From the cell containing the given text, extract its center point as [x, y] coordinate. 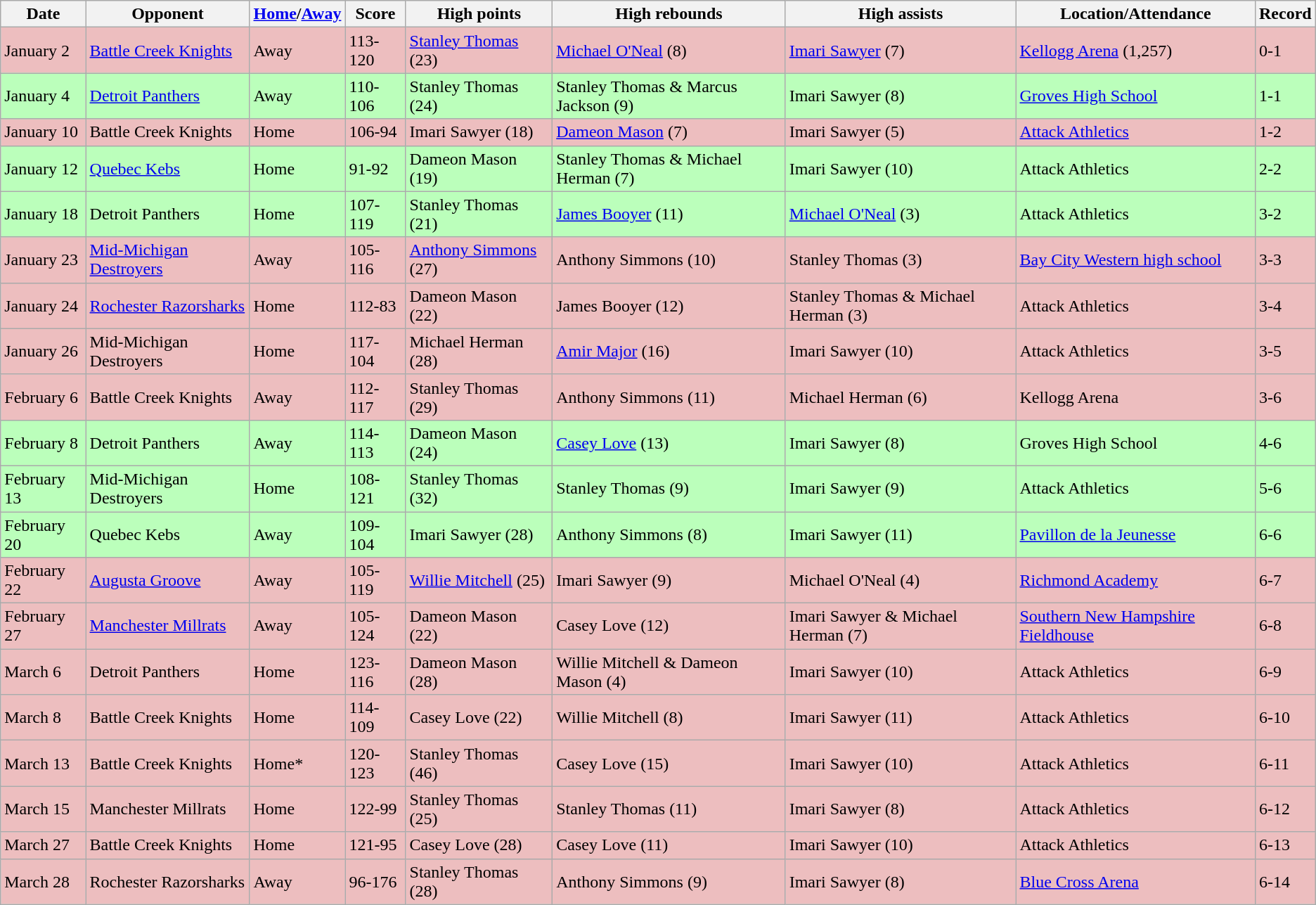
Stanley Thomas (28) [479, 882]
Willie Mitchell (25) [479, 581]
Blue Cross Arena [1135, 882]
February 27 [44, 626]
High points [479, 14]
3-4 [1285, 305]
1-2 [1285, 132]
Michael O'Neal (4) [901, 581]
Richmond Academy [1135, 581]
January 4 [44, 96]
123-116 [375, 672]
Stanley Thomas & Michael Herman (7) [669, 169]
Michael O'Neal (3) [901, 214]
105-116 [375, 260]
91-92 [375, 169]
4-6 [1285, 443]
Casey Love (22) [479, 717]
Willie Mitchell (8) [669, 717]
Record [1285, 14]
Dameon Mason (28) [479, 672]
Stanley Thomas (3) [901, 260]
112-117 [375, 397]
February 13 [44, 488]
Michael Herman (6) [901, 397]
Southern New Hampshire Fieldhouse [1135, 626]
6-8 [1285, 626]
Stanley Thomas (32) [479, 488]
109-104 [375, 534]
3-6 [1285, 397]
6-7 [1285, 581]
120-123 [375, 764]
5-6 [1285, 488]
January 2 [44, 51]
Stanley Thomas & Michael Herman (3) [901, 305]
107-119 [375, 214]
February 22 [44, 581]
Amir Major (16) [669, 352]
Stanley Thomas (46) [479, 764]
March 8 [44, 717]
January 26 [44, 352]
January 10 [44, 132]
Stanley Thomas (29) [479, 397]
Stanley Thomas (9) [669, 488]
Dameon Mason (7) [669, 132]
108-121 [375, 488]
112-83 [375, 305]
March 13 [44, 764]
Home* [297, 764]
January 18 [44, 214]
6-9 [1285, 672]
Stanley Thomas & Marcus Jackson (9) [669, 96]
February 20 [44, 534]
105-124 [375, 626]
Casey Love (13) [669, 443]
6-13 [1285, 845]
6-10 [1285, 717]
Casey Love (15) [669, 764]
Anthony Simmons (9) [669, 882]
Kellogg Arena [1135, 397]
February 8 [44, 443]
Dameon Mason (24) [479, 443]
Stanley Thomas (25) [479, 809]
Anthony Simmons (10) [669, 260]
117-104 [375, 352]
Home/Away [297, 14]
6-14 [1285, 882]
Stanley Thomas (24) [479, 96]
Imari Sawyer (5) [901, 132]
March 15 [44, 809]
Imari Sawyer (18) [479, 132]
Kellogg Arena (1,257) [1135, 51]
Score [375, 14]
Opponent [167, 14]
Imari Sawyer & Michael Herman (7) [901, 626]
Stanley Thomas (11) [669, 809]
High assists [901, 14]
Imari Sawyer (7) [901, 51]
Dameon Mason (19) [479, 169]
High rebounds [669, 14]
6-11 [1285, 764]
106-94 [375, 132]
January 23 [44, 260]
6-12 [1285, 809]
Willie Mitchell & Dameon Mason (4) [669, 672]
3-2 [1285, 214]
Stanley Thomas (21) [479, 214]
Location/Attendance [1135, 14]
121-95 [375, 845]
Date [44, 14]
Bay City Western high school [1135, 260]
Anthony Simmons (11) [669, 397]
3-5 [1285, 352]
January 24 [44, 305]
3-3 [1285, 260]
James Booyer (11) [669, 214]
Stanley Thomas (23) [479, 51]
Anthony Simmons (8) [669, 534]
105-119 [375, 581]
March 6 [44, 672]
114-113 [375, 443]
114-109 [375, 717]
James Booyer (12) [669, 305]
Michael Herman (28) [479, 352]
Casey Love (12) [669, 626]
January 12 [44, 169]
6-6 [1285, 534]
110-106 [375, 96]
96-176 [375, 882]
March 27 [44, 845]
Michael O'Neal (8) [669, 51]
2-2 [1285, 169]
Pavillon de la Jeunesse [1135, 534]
Casey Love (28) [479, 845]
Imari Sawyer (28) [479, 534]
113-120 [375, 51]
February 6 [44, 397]
1-1 [1285, 96]
122-99 [375, 809]
March 28 [44, 882]
Casey Love (11) [669, 845]
Anthony Simmons (27) [479, 260]
0-1 [1285, 51]
Augusta Groove [167, 581]
